Detect which cell encompasses the target text, then output its [X, Y] center coordinate. 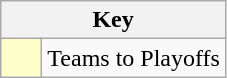
Teams to Playoffs [134, 58]
Key [114, 20]
